Detect which cell encompasses the target text, then output its [x, y] center coordinate. 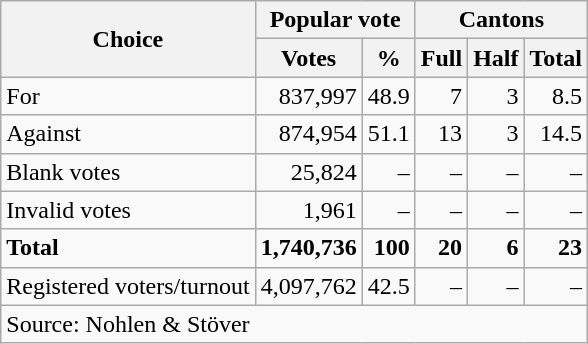
Votes [308, 58]
42.5 [388, 286]
Blank votes [128, 172]
Full [441, 58]
Source: Nohlen & Stöver [294, 324]
23 [556, 248]
Half [496, 58]
Cantons [501, 20]
% [388, 58]
Registered voters/turnout [128, 286]
Choice [128, 39]
48.9 [388, 96]
874,954 [308, 134]
4,097,762 [308, 286]
6 [496, 248]
Against [128, 134]
8.5 [556, 96]
13 [441, 134]
100 [388, 248]
Popular vote [335, 20]
51.1 [388, 134]
7 [441, 96]
1,740,736 [308, 248]
20 [441, 248]
Invalid votes [128, 210]
25,824 [308, 172]
14.5 [556, 134]
837,997 [308, 96]
1,961 [308, 210]
For [128, 96]
